Scan for the cell matching the given text and deliver its (X, Y) coordinate at center. 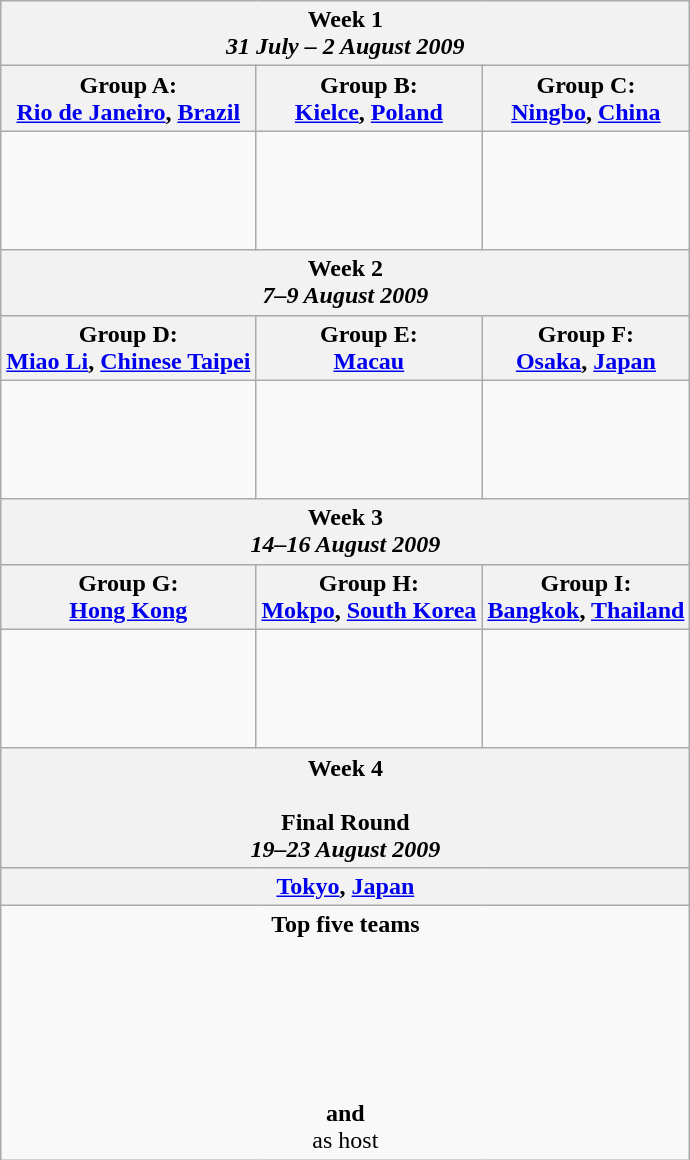
Week 131 July – 2 August 2009 (346, 34)
Group H:Mokpo, South Korea (369, 596)
Week 27–9 August 2009 (346, 282)
Tokyo, Japan (346, 886)
Week 314–16 August 2009 (346, 532)
Group F:Osaka, Japan (586, 348)
Group A:Rio de Janeiro, Brazil (128, 98)
Group G:Hong Kong (128, 596)
Group E:Macau (369, 348)
Group D:Miao Li, Chinese Taipei (128, 348)
Group B:Kielce, Poland (369, 98)
Week 4Final Round19–23 August 2009 (346, 808)
Group I:Bangkok, Thailand (586, 596)
Top five teamsand as host (346, 1032)
Group C:Ningbo, China (586, 98)
